Capture the cell that displays the provided text and extract its (x, y) central coordinate. 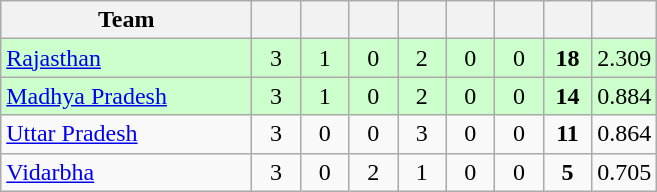
Team (126, 20)
Rajasthan (126, 58)
11 (568, 134)
14 (568, 96)
2.309 (624, 58)
0.864 (624, 134)
Vidarbha (126, 172)
Uttar Pradesh (126, 134)
0.884 (624, 96)
Madhya Pradesh (126, 96)
5 (568, 172)
18 (568, 58)
0.705 (624, 172)
